Scan for the cell matching the given text and deliver its [x, y] coordinate at center. 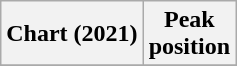
Chart (2021) [72, 34]
Peakposition [189, 34]
